Return the (X, Y) coordinate for the center point of the cell that contains the specified text.  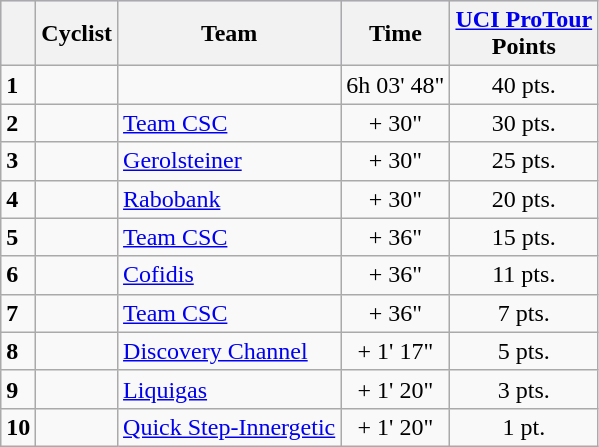
Liquigas (230, 389)
3 (18, 161)
3 pts. (524, 389)
40 pts. (524, 85)
25 pts. (524, 161)
4 (18, 199)
9 (18, 389)
Discovery Channel (230, 351)
2 (18, 123)
7 pts. (524, 313)
11 pts. (524, 275)
1 (18, 85)
Rabobank (230, 199)
6h 03' 48" (396, 85)
5 pts. (524, 351)
Quick Step-Innergetic (230, 427)
UCI ProTourPoints (524, 34)
20 pts. (524, 199)
Cofidis (230, 275)
15 pts. (524, 237)
Cyclist (77, 34)
30 pts. (524, 123)
1 pt. (524, 427)
8 (18, 351)
+ 1' 17" (396, 351)
10 (18, 427)
Time (396, 34)
5 (18, 237)
6 (18, 275)
7 (18, 313)
Team (230, 34)
Gerolsteiner (230, 161)
